Capture the cell that displays the provided text and extract its [x, y] central coordinate. 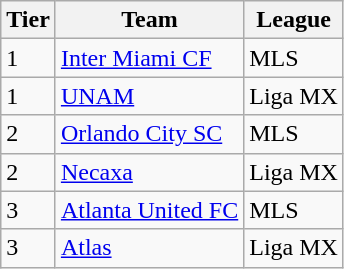
Tier [28, 20]
Atlanta United FC [149, 210]
UNAM [149, 96]
Inter Miami CF [149, 58]
League [294, 20]
Orlando City SC [149, 134]
Necaxa [149, 172]
Atlas [149, 248]
Team [149, 20]
